Search for the cell housing the specified text and yield its (X, Y) center coordinate. 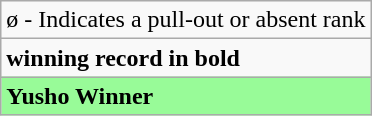
ø - Indicates a pull-out or absent rank (186, 20)
winning record in bold (186, 58)
Yusho Winner (186, 96)
